Pinpoint the cell where the given text exists, returning its (X, Y) midpoint coordinate. 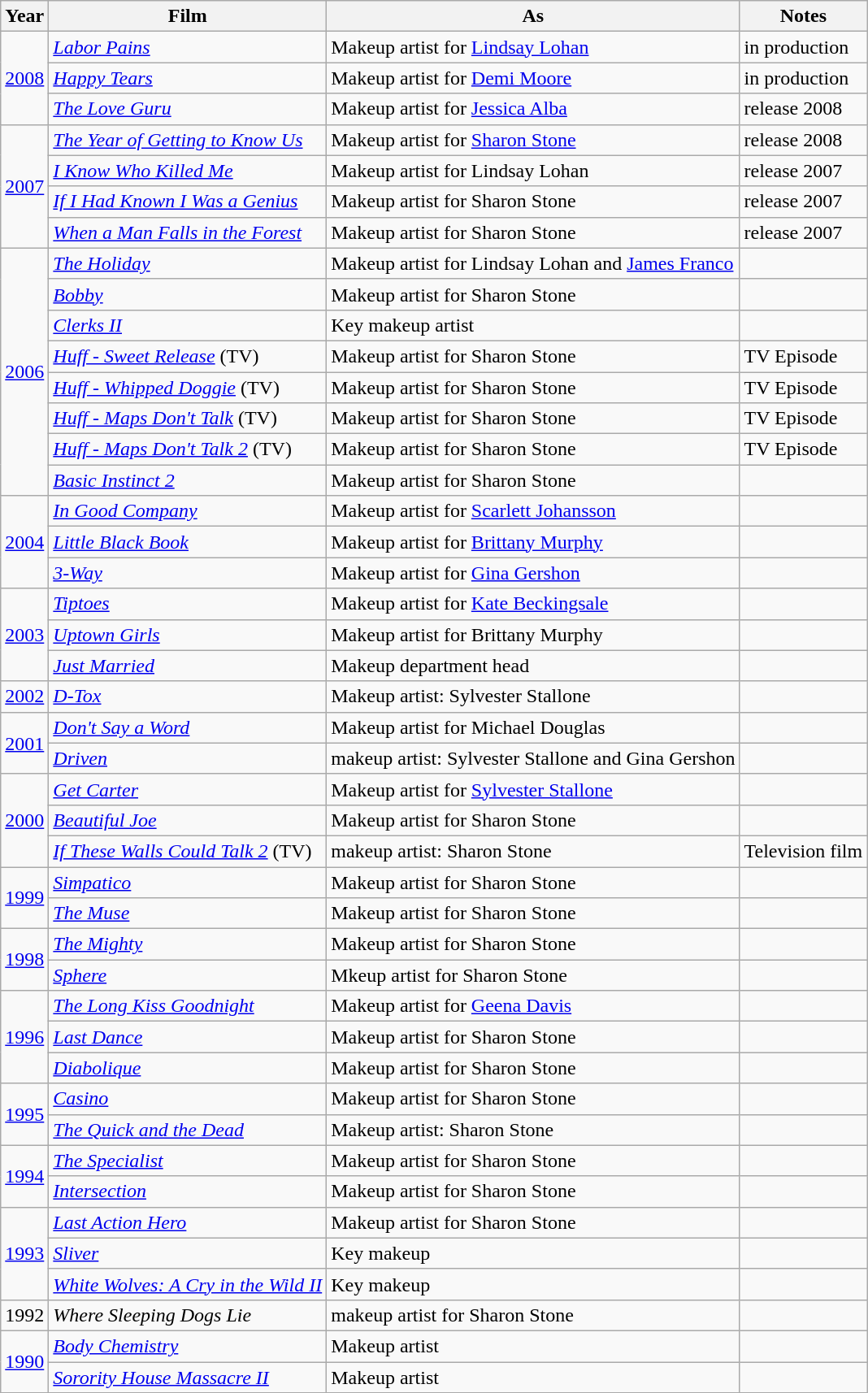
Television film (803, 851)
Makeup artist for Gina Gershon (533, 573)
1993 (24, 1253)
1990 (24, 1361)
2003 (24, 635)
Happy Tears (188, 78)
The Holiday (188, 263)
Last Dance (188, 1037)
Makeup artist for Lindsay Lohan and James Franco (533, 263)
Beautiful Joe (188, 820)
The Love Guru (188, 109)
2000 (24, 820)
1994 (24, 1176)
2007 (24, 186)
White Wolves: A Cry in the Wild II (188, 1284)
Clerks II (188, 325)
Makeup artist for Sylvester Stallone (533, 789)
Makeup artist for Scarlett Johansson (533, 511)
Casino (188, 1099)
Makeup artist for Michael Douglas (533, 727)
1998 (24, 960)
Huff - Sweet Release (TV) (188, 356)
Film (188, 16)
makeup artist: Sharon Stone (533, 851)
Makeup department head (533, 666)
Basic Instinct 2 (188, 480)
Makeup artist: Sharon Stone (533, 1130)
Key makeup artist (533, 325)
3-Way (188, 573)
I Know Who Killed Me (188, 171)
2002 (24, 696)
Sorority House Massacre II (188, 1378)
Makeup artist for Geena Davis (533, 1006)
Labor Pains (188, 47)
As (533, 16)
Makeup artist for Kate Beckingsale (533, 604)
Where Sleeping Dogs Lie (188, 1315)
If These Walls Could Talk 2 (TV) (188, 851)
Body Chemistry (188, 1346)
1995 (24, 1114)
2008 (24, 78)
Get Carter (188, 789)
Makeup artist for Jessica Alba (533, 109)
If I Had Known I Was a Genius (188, 202)
Driven (188, 758)
When a Man Falls in the Forest (188, 232)
Huff - Maps Don't Talk (TV) (188, 419)
The Mighty (188, 944)
Makeup artist for Demi Moore (533, 78)
Mkeup artist for Sharon Stone (533, 975)
Tiptoes (188, 604)
The Year of Getting to Know Us (188, 140)
1996 (24, 1037)
makeup artist for Sharon Stone (533, 1315)
Diabolique (188, 1068)
In Good Company (188, 511)
Little Black Book (188, 542)
The Long Kiss Goodnight (188, 1006)
Don't Say a Word (188, 727)
1992 (24, 1315)
The Muse (188, 913)
1999 (24, 897)
D-Tox (188, 696)
Uptown Girls (188, 635)
Bobby (188, 294)
makeup artist: Sylvester Stallone and Gina Gershon (533, 758)
Just Married (188, 666)
Year (24, 16)
The Quick and the Dead (188, 1130)
Notes (803, 16)
The Specialist (188, 1161)
Huff - Maps Don't Talk 2 (TV) (188, 449)
Last Action Hero (188, 1222)
Simpatico (188, 882)
Sliver (188, 1253)
Intersection (188, 1191)
Huff - Whipped Doggie (TV) (188, 388)
Makeup artist: Sylvester Stallone (533, 696)
2006 (24, 371)
2001 (24, 743)
Sphere (188, 975)
2004 (24, 542)
